Search for the cell housing the specified text and yield its (x, y) center coordinate. 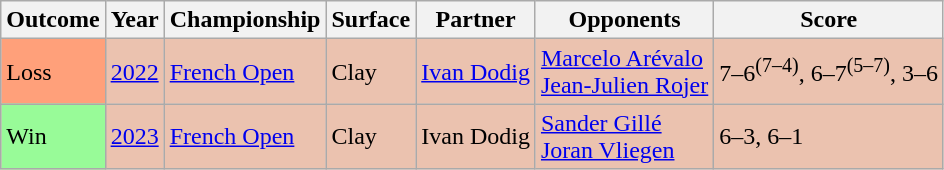
Win (53, 136)
7–6(7–4), 6–7(5–7), 3–6 (829, 72)
Score (829, 20)
Partner (476, 20)
Opponents (624, 20)
Loss (53, 72)
2023 (134, 136)
Marcelo Arévalo Jean-Julien Rojer (624, 72)
2022 (134, 72)
Surface (371, 20)
Sander Gillé Joran Vliegen (624, 136)
Outcome (53, 20)
6–3, 6–1 (829, 136)
Year (134, 20)
Championship (245, 20)
